Determine the [x, y] coordinate at the center of the cell enclosing the given text.  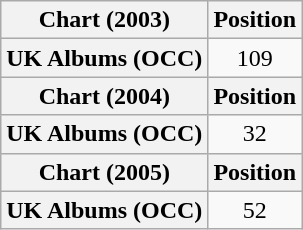
52 [255, 210]
Chart (2005) [104, 172]
Chart (2004) [104, 96]
32 [255, 134]
109 [255, 58]
Chart (2003) [104, 20]
